Detect which cell encompasses the target text, then output its [x, y] center coordinate. 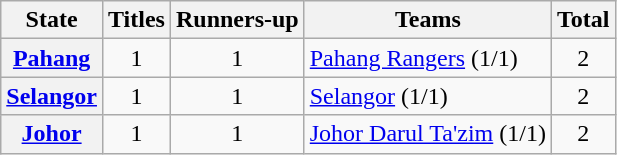
Johor [52, 134]
Pahang Rangers (1/1) [428, 58]
Pahang [52, 58]
State [52, 20]
Selangor [52, 96]
Johor Darul Ta'zim (1/1) [428, 134]
Teams [428, 20]
Runners-up [237, 20]
Total [583, 20]
Titles [136, 20]
Selangor (1/1) [428, 96]
